Return (X, Y) of the center of cell containing provided text 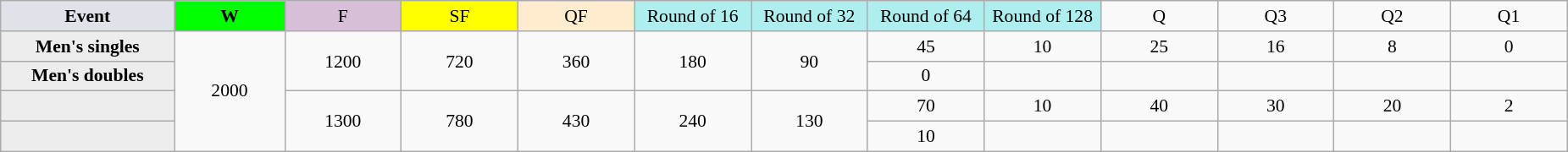
360 (576, 61)
45 (926, 46)
180 (693, 61)
1200 (343, 61)
Round of 64 (926, 16)
70 (926, 106)
1300 (343, 122)
430 (576, 122)
Round of 128 (1043, 16)
QF (576, 16)
Event (88, 16)
240 (693, 122)
Q3 (1276, 16)
Q (1159, 16)
SF (460, 16)
Q2 (1393, 16)
Q1 (1509, 16)
8 (1393, 46)
Men's singles (88, 46)
40 (1159, 106)
30 (1276, 106)
Men's doubles (88, 76)
16 (1276, 46)
25 (1159, 46)
130 (809, 122)
Round of 32 (809, 16)
780 (460, 122)
20 (1393, 106)
2000 (230, 91)
2 (1509, 106)
W (230, 16)
720 (460, 61)
90 (809, 61)
F (343, 16)
Round of 16 (693, 16)
